For the text-containing cell, return its midpoint in (x, y) coordinate format. 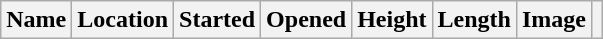
Location (123, 20)
Length (474, 20)
Image (554, 20)
Opened (306, 20)
Name (36, 20)
Height (392, 20)
Started (218, 20)
